Extract the [X, Y] coordinate from the center of the cell holding the provided text.  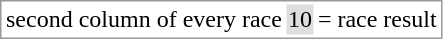
10 [300, 19]
second column of every race [144, 19]
= race result [377, 19]
